Output the (x, y) coordinate of the center of the cell containing the given text.  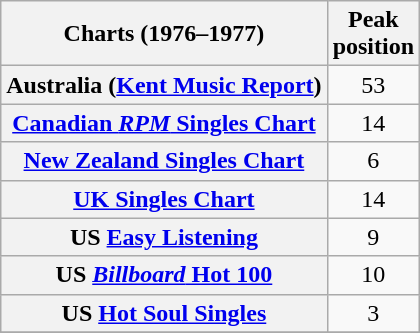
9 (373, 237)
Peakposition (373, 34)
10 (373, 275)
UK Singles Chart (164, 199)
US Billboard Hot 100 (164, 275)
New Zealand Singles Chart (164, 161)
US Easy Listening (164, 237)
Australia (Kent Music Report) (164, 85)
US Hot Soul Singles (164, 313)
53 (373, 85)
Canadian RPM Singles Chart (164, 123)
3 (373, 313)
6 (373, 161)
Charts (1976–1977) (164, 34)
